Locate the cell with the specified text and output its [X, Y] center coordinate. 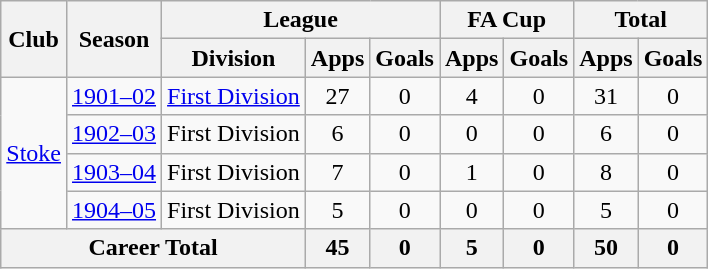
31 [606, 96]
7 [337, 172]
League [301, 20]
4 [472, 96]
27 [337, 96]
Club [34, 39]
Stoke [34, 153]
50 [606, 248]
1 [472, 172]
1904–05 [114, 210]
1902–03 [114, 134]
1901–02 [114, 96]
Season [114, 39]
8 [606, 172]
Career Total [154, 248]
Division [234, 58]
45 [337, 248]
1903–04 [114, 172]
Total [641, 20]
FA Cup [507, 20]
